From the cell containing the given text, extract its center point as (x, y) coordinate. 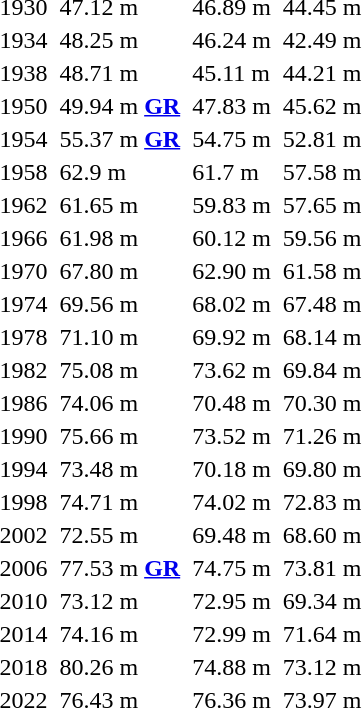
54.75 m (232, 139)
75.66 m (120, 436)
80.26 m (120, 667)
46.24 m (232, 40)
62.9 m (120, 172)
45.11 m (232, 73)
73.12 m (120, 601)
77.53 m GR (120, 568)
71.10 m (120, 337)
75.08 m (120, 370)
74.06 m (120, 403)
67.80 m (120, 271)
69.48 m (232, 535)
69.56 m (120, 304)
73.48 m (120, 469)
69.92 m (232, 337)
72.95 m (232, 601)
74.16 m (120, 634)
61.7 m (232, 172)
61.98 m (120, 238)
48.71 m (120, 73)
74.02 m (232, 502)
70.48 m (232, 403)
74.88 m (232, 667)
55.37 m GR (120, 139)
72.99 m (232, 634)
61.65 m (120, 205)
73.52 m (232, 436)
74.75 m (232, 568)
70.18 m (232, 469)
49.94 m GR (120, 106)
47.83 m (232, 106)
68.02 m (232, 304)
62.90 m (232, 271)
48.25 m (120, 40)
72.55 m (120, 535)
73.62 m (232, 370)
74.71 m (120, 502)
59.83 m (232, 205)
60.12 m (232, 238)
